Search for the cell housing the specified text and yield its [X, Y] center coordinate. 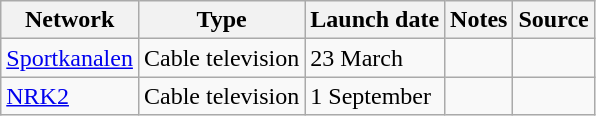
23 March [375, 58]
1 September [375, 96]
Type [221, 20]
Network [70, 20]
Notes [479, 20]
NRK2 [70, 96]
Source [554, 20]
Launch date [375, 20]
Sportkanalen [70, 58]
